Return [X, Y] of the center of cell containing provided text 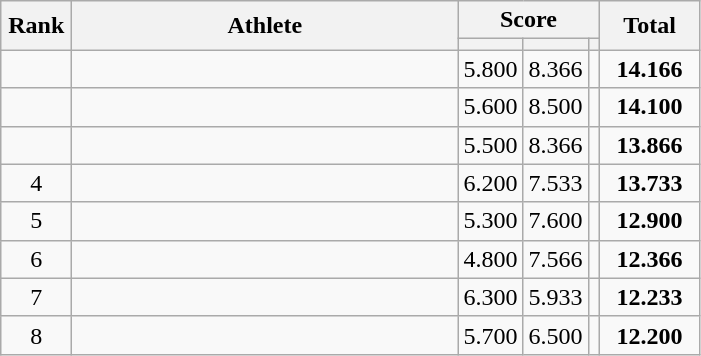
5.933 [556, 297]
12.233 [650, 297]
5.300 [490, 221]
12.200 [650, 335]
Athlete [265, 26]
4 [36, 183]
8 [36, 335]
5 [36, 221]
12.900 [650, 221]
7.600 [556, 221]
5.800 [490, 69]
13.733 [650, 183]
8.500 [556, 107]
5.700 [490, 335]
4.800 [490, 259]
14.100 [650, 107]
14.166 [650, 69]
7.566 [556, 259]
5.600 [490, 107]
Rank [36, 26]
Total [650, 26]
Score [528, 20]
12.366 [650, 259]
6.200 [490, 183]
5.500 [490, 145]
6.300 [490, 297]
6.500 [556, 335]
13.866 [650, 145]
7 [36, 297]
6 [36, 259]
7.533 [556, 183]
